Extract the [x, y] coordinate from the center of the cell holding the provided text.  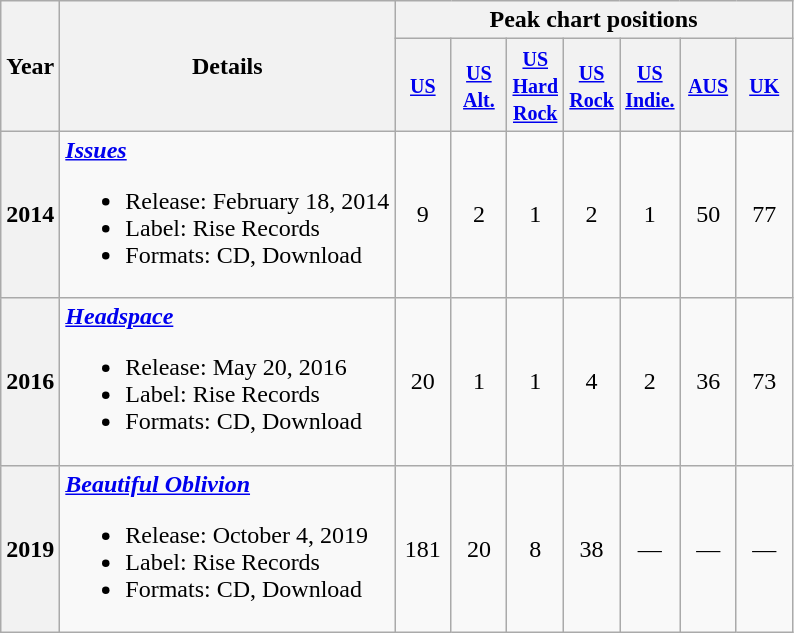
2014 [30, 214]
USHardRock [536, 85]
Peak chart positions [594, 20]
USAlt. [479, 85]
IssuesRelease: February 18, 2014Label: Rise RecordsFormats: CD, Download [228, 214]
Details [228, 66]
8 [536, 548]
73 [764, 382]
38 [592, 548]
4 [592, 382]
HeadspaceRelease: May 20, 2016Label: Rise RecordsFormats: CD, Download [228, 382]
Year [30, 66]
2019 [30, 548]
181 [423, 548]
9 [423, 214]
2016 [30, 382]
UK [764, 85]
USRock [592, 85]
US [423, 85]
50 [708, 214]
36 [708, 382]
AUS [708, 85]
Beautiful OblivionRelease: October 4, 2019Label: Rise RecordsFormats: CD, Download [228, 548]
77 [764, 214]
USIndie. [650, 85]
